Capture the cell that displays the provided text and extract its [x, y] central coordinate. 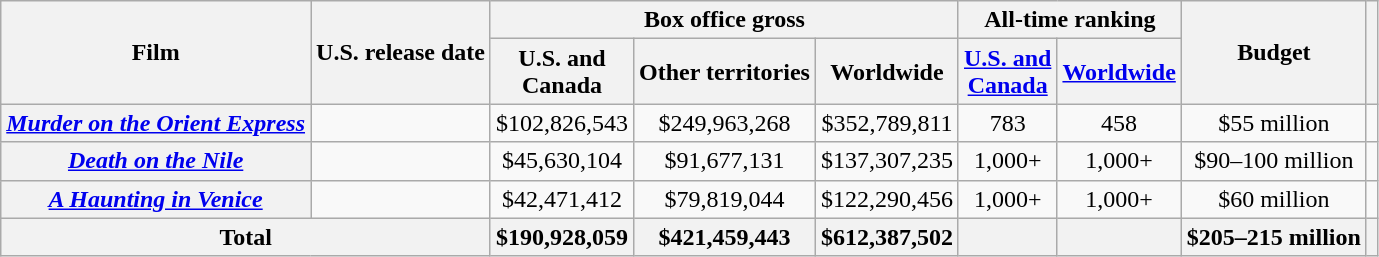
$42,471,412 [562, 199]
$612,387,502 [886, 237]
Box office gross [724, 20]
$91,677,131 [725, 161]
Murder on the Orient Express [156, 123]
$137,307,235 [886, 161]
$79,819,044 [725, 199]
$352,789,811 [886, 123]
Other territories [725, 72]
$60 million [1274, 199]
$249,963,268 [725, 123]
783 [1007, 123]
Film [156, 52]
$205–215 million [1274, 237]
$122,290,456 [886, 199]
A Haunting in Venice [156, 199]
$102,826,543 [562, 123]
$190,928,059 [562, 237]
$45,630,104 [562, 161]
$90–100 million [1274, 161]
$55 million [1274, 123]
Budget [1274, 52]
Total [246, 237]
$421,459,443 [725, 237]
All-time ranking [1070, 20]
Death on the Nile [156, 161]
458 [1119, 123]
U.S. release date [401, 52]
